Return the [x, y] coordinate for the center point of the cell that contains the specified text.  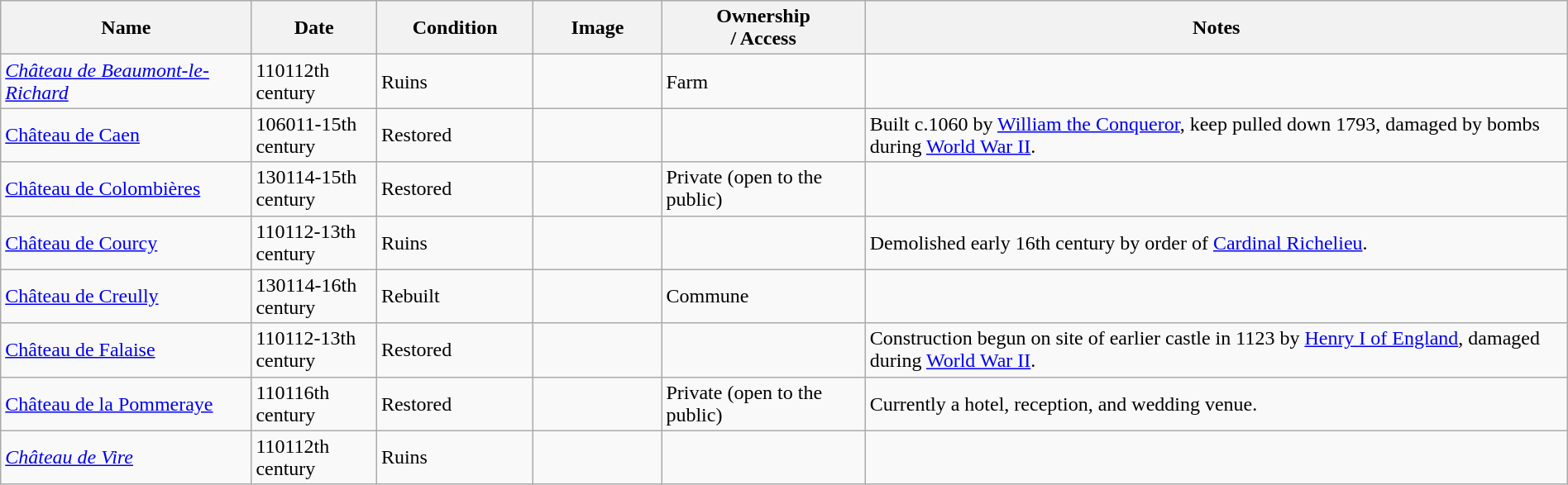
Commune [763, 296]
Name [126, 28]
Château de la Pommeraye [126, 403]
Demolished early 16th century by order of Cardinal Richelieu. [1216, 243]
Farm [763, 81]
Condition [455, 28]
Château de Caen [126, 136]
Built c.1060 by William the Conqueror, keep pulled down 1793, damaged by bombs during World War II. [1216, 136]
Château de Courcy [126, 243]
106011-15th century [314, 136]
Currently a hotel, reception, and wedding venue. [1216, 403]
130114-16th century [314, 296]
Château de Falaise [126, 350]
Notes [1216, 28]
Château de Creully [126, 296]
Rebuilt [455, 296]
130114-15th century [314, 188]
110116th century [314, 403]
Château de Vire [126, 458]
Construction begun on site of earlier castle in 1123 by Henry I of England, damaged during World War II. [1216, 350]
Date [314, 28]
Château de Beaumont-le-Richard [126, 81]
Image [597, 28]
Château de Colombières [126, 188]
Ownership/ Access [763, 28]
